Output the [x, y] coordinate of the center of the cell containing the given text.  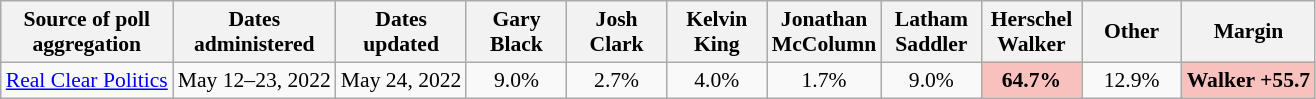
KelvinKing [717, 32]
Datesadministered [254, 32]
Source of pollaggregation [87, 32]
Real Clear Politics [87, 80]
Margin [1249, 32]
64.7% [1031, 80]
JonathanMcColumn [824, 32]
Datesupdated [402, 32]
Other [1132, 32]
HerschelWalker [1031, 32]
12.9% [1132, 80]
1.7% [824, 80]
May 12–23, 2022 [254, 80]
JoshClark [617, 32]
2.7% [617, 80]
GaryBlack [516, 32]
Walker +55.7 [1249, 80]
LathamSaddler [931, 32]
4.0% [717, 80]
May 24, 2022 [402, 80]
